Scan for the cell matching the given text and deliver its [x, y] coordinate at center. 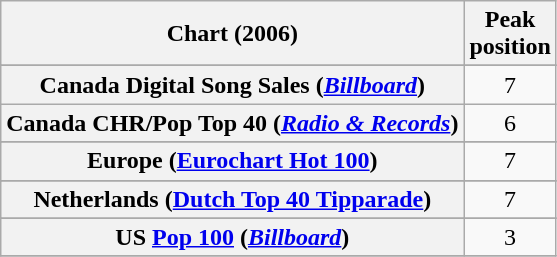
Peakposition [510, 34]
6 [510, 123]
Canada Digital Song Sales (Billboard) [232, 85]
Netherlands (Dutch Top 40 Tipparade) [232, 199]
3 [510, 237]
US Pop 100 (Billboard) [232, 237]
Chart (2006) [232, 34]
Europe (Eurochart Hot 100) [232, 161]
Canada CHR/Pop Top 40 (Radio & Records) [232, 123]
